For the text-containing cell, return its midpoint in [X, Y] coordinate format. 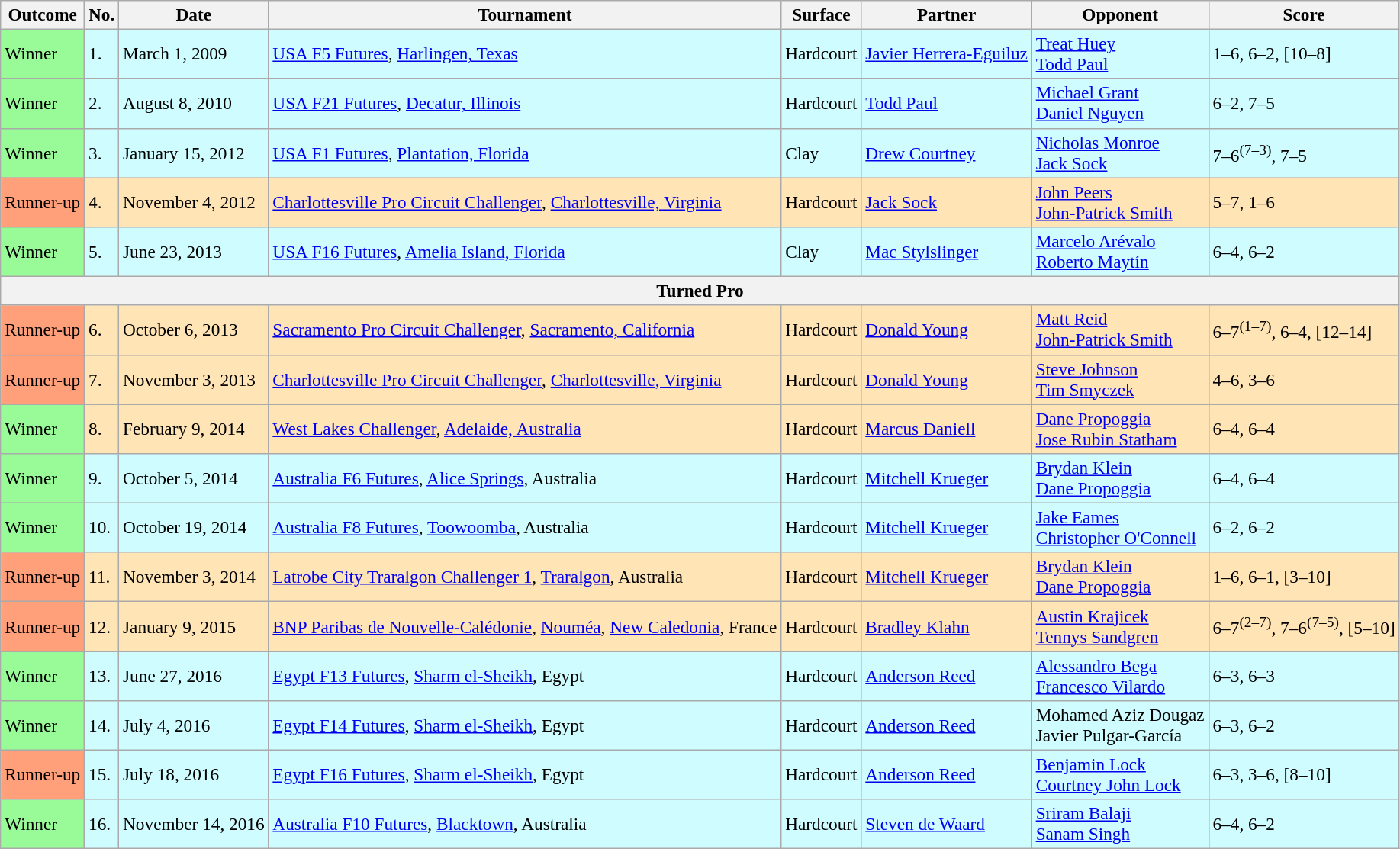
Jack Sock [946, 201]
7–6(7–3), 7–5 [1304, 153]
Mac Stylslinger [946, 252]
7. [102, 380]
Treat Huey Todd Paul [1120, 53]
Egypt F14 Futures, Sharm el-Sheikh, Egypt [525, 725]
Steven de Waard [946, 824]
Marcelo Arévalo Roberto Maytín [1120, 252]
Marcus Daniell [946, 429]
USA F5 Futures, Harlingen, Texas [525, 53]
Sriram Balaji Sanam Singh [1120, 824]
No. [102, 14]
John Peers John-Patrick Smith [1120, 201]
Michael Grant Daniel Nguyen [1120, 104]
Dane Propoggia Jose Rubin Statham [1120, 429]
West Lakes Challenger, Adelaide, Australia [525, 429]
6–3, 3–6, [8–10] [1304, 775]
Turned Pro [700, 291]
January 9, 2015 [194, 625]
BNP Paribas de Nouvelle-Calédonie, Nouméa, New Caledonia, France [525, 625]
Outcome [43, 14]
6. [102, 330]
10. [102, 528]
5–7, 1–6 [1304, 201]
November 3, 2014 [194, 577]
4. [102, 201]
Australia F8 Futures, Toowoomba, Australia [525, 528]
2. [102, 104]
6–3, 6–2 [1304, 725]
Partner [946, 14]
3. [102, 153]
Todd Paul [946, 104]
USA F16 Futures, Amelia Island, Florida [525, 252]
November 4, 2012 [194, 201]
Date [194, 14]
Australia F6 Futures, Alice Springs, Australia [525, 478]
October 6, 2013 [194, 330]
Benjamin Lock Courtney John Lock [1120, 775]
1–6, 6–1, [3–10] [1304, 577]
9. [102, 478]
February 9, 2014 [194, 429]
June 27, 2016 [194, 676]
October 5, 2014 [194, 478]
Latrobe City Traralgon Challenger 1, Traralgon, Australia [525, 577]
6–2, 7–5 [1304, 104]
Matt Reid John-Patrick Smith [1120, 330]
USA F1 Futures, Plantation, Florida [525, 153]
January 15, 2012 [194, 153]
July 4, 2016 [194, 725]
August 8, 2010 [194, 104]
Score [1304, 14]
1–6, 6–2, [10–8] [1304, 53]
June 23, 2013 [194, 252]
Surface [821, 14]
November 14, 2016 [194, 824]
Drew Courtney [946, 153]
Egypt F13 Futures, Sharm el-Sheikh, Egypt [525, 676]
Australia F10 Futures, Blacktown, Australia [525, 824]
Javier Herrera-Eguiluz [946, 53]
12. [102, 625]
November 3, 2013 [194, 380]
USA F21 Futures, Decatur, Illinois [525, 104]
5. [102, 252]
8. [102, 429]
Bradley Klahn [946, 625]
October 19, 2014 [194, 528]
Jake Eames Christopher O'Connell [1120, 528]
Sacramento Pro Circuit Challenger, Sacramento, California [525, 330]
6–2, 6–2 [1304, 528]
Alessandro Bega Francesco Vilardo [1120, 676]
4–6, 3–6 [1304, 380]
14. [102, 725]
Egypt F16 Futures, Sharm el-Sheikh, Egypt [525, 775]
6–3, 6–3 [1304, 676]
Austin Krajicek Tennys Sandgren [1120, 625]
Nicholas Monroe Jack Sock [1120, 153]
Mohamed Aziz Dougaz Javier Pulgar-García [1120, 725]
Opponent [1120, 14]
16. [102, 824]
Tournament [525, 14]
13. [102, 676]
1. [102, 53]
July 18, 2016 [194, 775]
11. [102, 577]
15. [102, 775]
March 1, 2009 [194, 53]
6–7(2–7), 7–6(7–5), [5–10] [1304, 625]
6–7(1–7), 6–4, [12–14] [1304, 330]
Steve Johnson Tim Smyczek [1120, 380]
